Determine the [X, Y] coordinate at the center of the cell enclosing the given text.  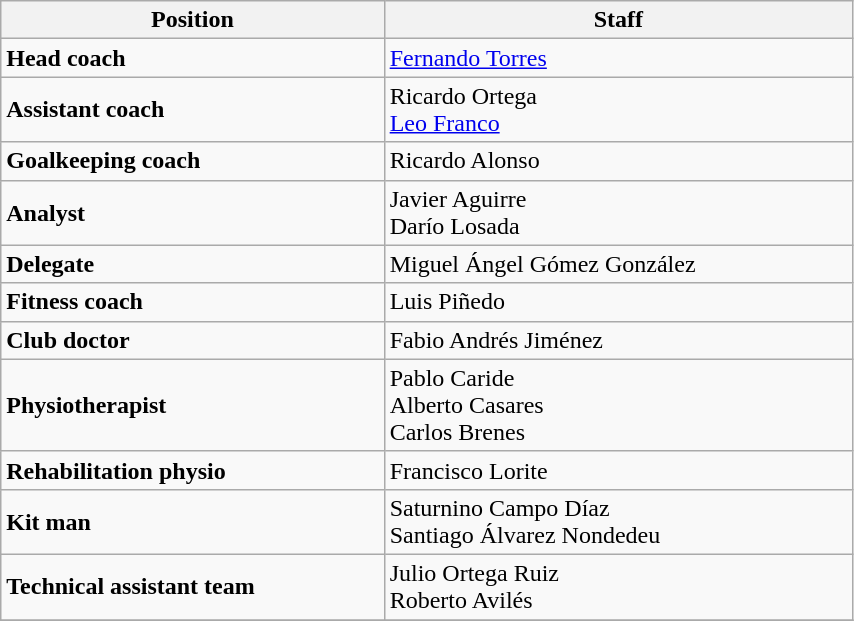
Rehabilitation physio [192, 470]
Position [192, 20]
Fitness coach [192, 302]
Physiotherapist [192, 405]
Saturnino Campo Díaz Santiago Álvarez Nondedeu [618, 522]
Fernando Torres [618, 58]
Staff [618, 20]
Assistant coach [192, 110]
Julio Ortega Ruiz Roberto Avilés [618, 586]
Head coach [192, 58]
Pablo Caride Alberto Casares Carlos Brenes [618, 405]
Francisco Lorite [618, 470]
Delegate [192, 264]
Ricardo Alonso [618, 161]
Club doctor [192, 340]
Technical assistant team [192, 586]
Goalkeeping coach [192, 161]
Kit man [192, 522]
Fabio Andrés Jiménez [618, 340]
Javier Aguirre Darío Losada [618, 212]
Analyst [192, 212]
Luis Piñedo [618, 302]
Ricardo Ortega Leo Franco [618, 110]
Miguel Ángel Gómez González [618, 264]
